Pinpoint the cell where the given text exists, returning its (X, Y) midpoint coordinate. 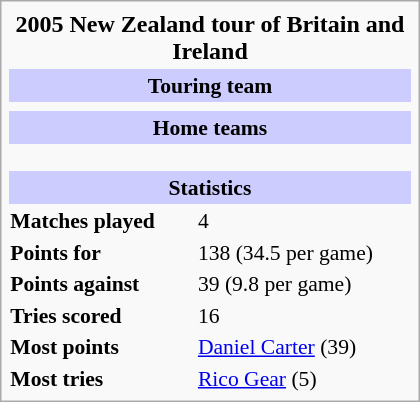
Matches played (102, 222)
Points against (102, 285)
Tries scored (102, 316)
Home teams (210, 128)
39 (9.8 per game) (304, 285)
Points for (102, 253)
4 (304, 222)
Daniel Carter (39) (304, 348)
2005 New Zealand tour of Britain and Ireland (210, 38)
Most tries (102, 379)
Statistics (210, 188)
Rico Gear (5) (304, 379)
Touring team (210, 86)
Most points (102, 348)
16 (304, 316)
138 (34.5 per game) (304, 253)
